Determine the (X, Y) coordinate at the center of the cell enclosing the given text.  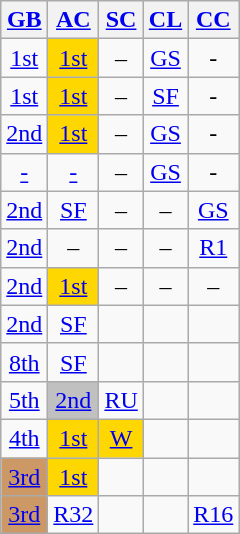
4th (24, 438)
5th (24, 400)
GB (24, 20)
8th (24, 362)
R1 (214, 248)
SC (121, 20)
R16 (214, 515)
W (121, 438)
RU (121, 400)
AC (74, 20)
CC (214, 20)
CL (165, 20)
R32 (74, 515)
